Extract the [x, y] coordinate from the center of the cell holding the provided text.  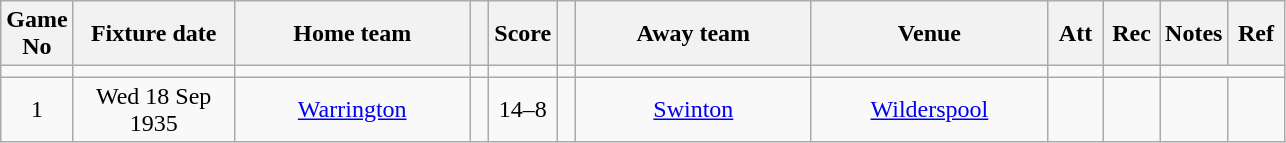
Warrington [352, 110]
Wed 18 Sep 1935 [154, 110]
Game No [37, 34]
Away team [693, 34]
Fixture date [154, 34]
Notes [1194, 34]
Att [1075, 34]
Swinton [693, 110]
Venue [929, 34]
Home team [352, 34]
Rec [1132, 34]
1 [37, 110]
14–8 [523, 110]
Wilderspool [929, 110]
Ref [1256, 34]
Score [523, 34]
